Return (x, y) of the center of cell containing provided text 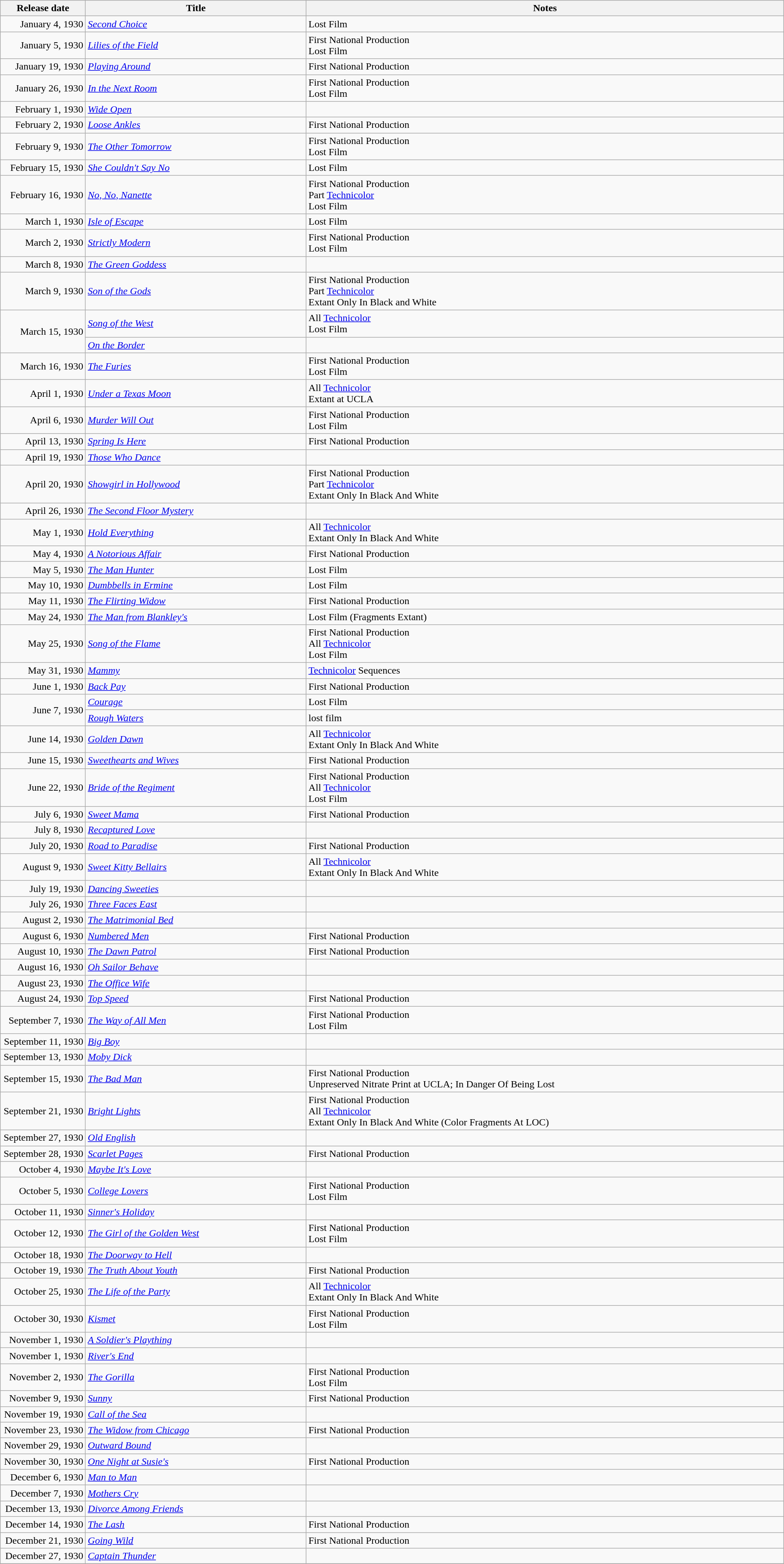
One Night at Susie's (196, 1461)
May 25, 1930 (43, 644)
Dumbbells in Ermine (196, 585)
December 13, 1930 (43, 1509)
Dancing Sweeties (196, 888)
Son of the Gods (196, 291)
The Truth About Youth (196, 1271)
River's End (196, 1356)
The Furies (196, 367)
The Lash (196, 1524)
November 9, 1930 (43, 1398)
October 18, 1930 (43, 1255)
July 8, 1930 (43, 830)
November 2, 1930 (43, 1377)
Maybe It's Love (196, 1169)
Release date (43, 8)
Captain Thunder (196, 1556)
February 2, 1930 (43, 125)
Bride of the Regiment (196, 787)
August 2, 1930 (43, 920)
Divorce Among Friends (196, 1509)
March 2, 1930 (43, 242)
The Flirting Widow (196, 601)
On the Border (196, 345)
August 24, 1930 (43, 999)
She Couldn't Say No (196, 168)
August 16, 1930 (43, 967)
Recaptured Love (196, 830)
December 6, 1930 (43, 1477)
First National Production Part Technicolor Extant Only In Black and White (545, 291)
October 25, 1930 (43, 1292)
First National Production Part Technicolor Lost Film (545, 194)
The Other Tomorrow (196, 146)
No, No, Nanette (196, 194)
Courage (196, 702)
September 28, 1930 (43, 1154)
June 22, 1930 (43, 787)
March 15, 1930 (43, 332)
The Second Floor Mystery (196, 511)
Numbered Men (196, 936)
January 26, 1930 (43, 88)
Scarlet Pages (196, 1154)
May 10, 1930 (43, 585)
Bright Lights (196, 1111)
Sweet Kitty Bellairs (196, 867)
April 1, 1930 (43, 393)
The Man from Blankley's (196, 617)
July 19, 1930 (43, 888)
August 9, 1930 (43, 867)
April 26, 1930 (43, 511)
Man to Man (196, 1477)
June 14, 1930 (43, 739)
January 19, 1930 (43, 67)
Wide Open (196, 109)
March 1, 1930 (43, 221)
Outward Bound (196, 1446)
Big Boy (196, 1041)
Sweethearts and Wives (196, 760)
Road to Paradise (196, 846)
May 4, 1930 (43, 554)
Loose Ankles (196, 125)
February 1, 1930 (43, 109)
Back Pay (196, 686)
September 7, 1930 (43, 1020)
September 11, 1930 (43, 1041)
January 5, 1930 (43, 46)
October 12, 1930 (43, 1233)
The Doorway to Hell (196, 1255)
A Notorious Affair (196, 554)
Top Speed (196, 999)
Rough Waters (196, 718)
August 10, 1930 (43, 952)
Song of the West (196, 324)
April 19, 1930 (43, 457)
February 16, 1930 (43, 194)
May 24, 1930 (43, 617)
September 15, 1930 (43, 1078)
lost film (545, 718)
Murder Will Out (196, 420)
March 16, 1930 (43, 367)
Moby Dick (196, 1057)
College Lovers (196, 1191)
Old English (196, 1138)
The Matrimonial Bed (196, 920)
April 13, 1930 (43, 441)
August 6, 1930 (43, 936)
In the Next Room (196, 88)
All Technicolor Extant at UCLA (545, 393)
Second Choice (196, 24)
The Life of the Party (196, 1292)
Call of the Sea (196, 1414)
The Man Hunter (196, 569)
Golden Dawn (196, 739)
October 4, 1930 (43, 1169)
December 27, 1930 (43, 1556)
May 31, 1930 (43, 671)
September 21, 1930 (43, 1111)
Technicolor Sequences (545, 671)
June 15, 1930 (43, 760)
Showgirl in Hollywood (196, 484)
Notes (545, 8)
July 20, 1930 (43, 846)
Oh Sailor Behave (196, 967)
The Green Goddess (196, 264)
April 20, 1930 (43, 484)
October 11, 1930 (43, 1212)
Those Who Dance (196, 457)
September 27, 1930 (43, 1138)
Spring Is Here (196, 441)
October 19, 1930 (43, 1271)
Sinner's Holiday (196, 1212)
May 1, 1930 (43, 532)
Lost Film (Fragments Extant) (545, 617)
October 5, 1930 (43, 1191)
September 13, 1930 (43, 1057)
Going Wild (196, 1540)
November 23, 1930 (43, 1430)
Three Faces East (196, 904)
July 6, 1930 (43, 814)
Strictly Modern (196, 242)
Kismet (196, 1319)
Song of the Flame (196, 644)
August 23, 1930 (43, 983)
The Dawn Patrol (196, 952)
Sweet Mama (196, 814)
March 8, 1930 (43, 264)
The Office Wife (196, 983)
All Technicolor Extant Only In Black And White (545, 867)
December 14, 1930 (43, 1524)
November 29, 1930 (43, 1446)
October 30, 1930 (43, 1319)
Mammy (196, 671)
May 5, 1930 (43, 569)
January 4, 1930 (43, 24)
March 9, 1930 (43, 291)
Sunny (196, 1398)
The Widow from Chicago (196, 1430)
May 11, 1930 (43, 601)
December 21, 1930 (43, 1540)
February 15, 1930 (43, 168)
Isle of Escape (196, 221)
The Bad Man (196, 1078)
Under a Texas Moon (196, 393)
All Technicolor Lost Film (545, 324)
First National Production Unpreserved Nitrate Print at UCLA; In Danger Of Being Lost (545, 1078)
July 26, 1930 (43, 904)
Hold Everything (196, 532)
June 1, 1930 (43, 686)
The Way of All Men (196, 1020)
The Gorilla (196, 1377)
First National Production All Technicolor Extant Only In Black And White (Color Fragments At LOC) (545, 1111)
First National Production Part Technicolor Extant Only In Black And White (545, 484)
A Soldier's Plaything (196, 1340)
Playing Around (196, 67)
Lilies of the Field (196, 46)
February 9, 1930 (43, 146)
June 7, 1930 (43, 710)
April 6, 1930 (43, 420)
The Girl of the Golden West (196, 1233)
November 19, 1930 (43, 1414)
December 7, 1930 (43, 1493)
Mothers Cry (196, 1493)
November 30, 1930 (43, 1461)
Title (196, 8)
